Identify which cell holds the provided text, then report its (x, y) central coordinate. 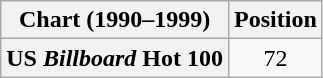
US Billboard Hot 100 (115, 58)
Position (276, 20)
72 (276, 58)
Chart (1990–1999) (115, 20)
